Scan for the cell matching the given text and deliver its [X, Y] coordinate at center. 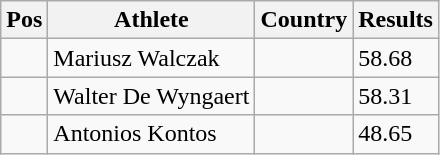
Athlete [152, 20]
Walter De Wyngaert [152, 96]
Mariusz Walczak [152, 58]
Country [304, 20]
48.65 [396, 134]
Results [396, 20]
Pos [24, 20]
Antonios Kontos [152, 134]
58.68 [396, 58]
58.31 [396, 96]
